Provide the (X, Y) coordinate of the cell's center where the given text is located.  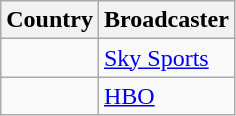
Broadcaster (166, 20)
Country (50, 20)
Sky Sports (166, 58)
HBO (166, 96)
